Return [X, Y] of the center of cell containing provided text 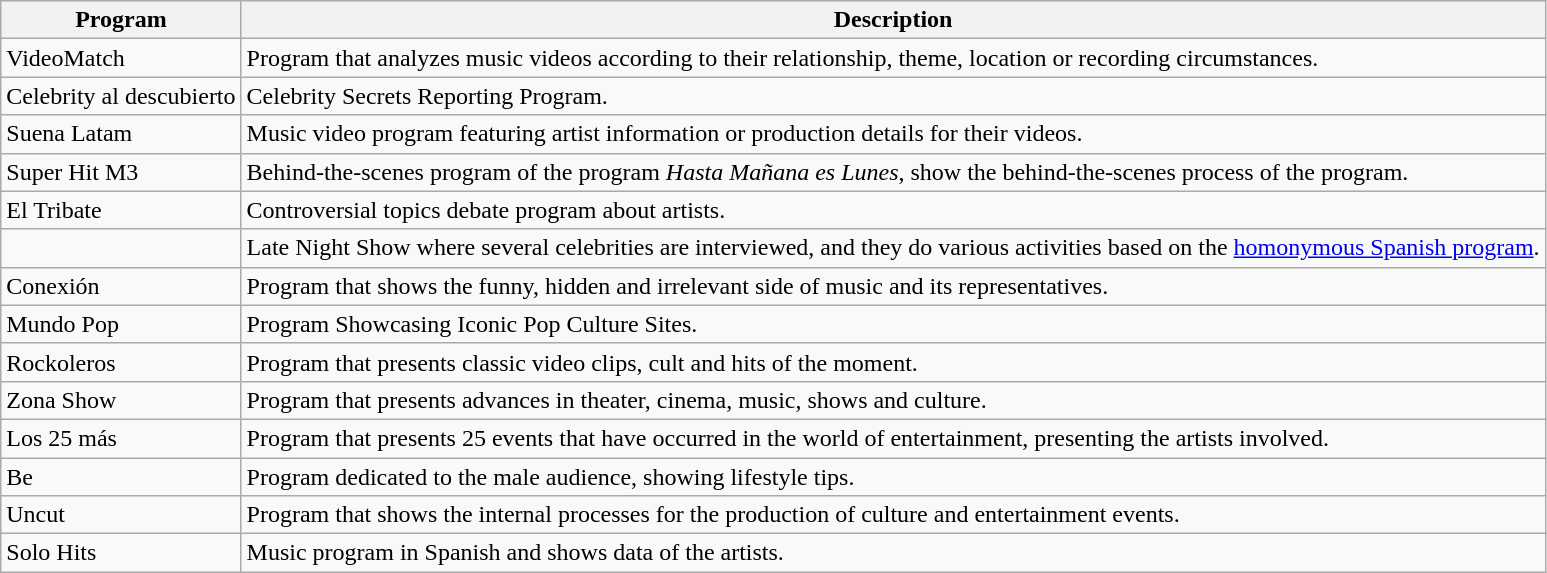
Description [893, 20]
El Tribate [121, 210]
Music program in Spanish and shows data of the artists. [893, 553]
Program that analyzes music videos according to their relationship, theme, location or recording circumstances. [893, 58]
Super Hit M3 [121, 172]
Program that shows the funny, hidden and irrelevant side of music and its representatives. [893, 286]
Conexión [121, 286]
Uncut [121, 515]
Los 25 más [121, 438]
Program dedicated to the male audience, showing lifestyle tips. [893, 477]
Zona Show [121, 400]
Solo Hits [121, 553]
Program [121, 20]
Celebrity Secrets Reporting Program. [893, 96]
Late Night Show where several celebrities are interviewed, and they do various activities based on the homonymous Spanish program. [893, 248]
Program that presents advances in theater, cinema, music, shows and culture. [893, 400]
Program that shows the internal processes for the production of culture and entertainment events. [893, 515]
VideoMatch [121, 58]
Be [121, 477]
Behind-the-scenes program of the program Hasta Mañana es Lunes, show the behind-the-scenes process of the program. [893, 172]
Rockoleros [121, 362]
Program that presents 25 events that have occurred in the world of entertainment, presenting the artists involved. [893, 438]
Mundo Pop [121, 324]
Program that presents classic video clips, cult and hits of the moment. [893, 362]
Suena Latam [121, 134]
Music video program featuring artist information or production details for their videos. [893, 134]
Program Showcasing Iconic Pop Culture Sites. [893, 324]
Celebrity al descubierto [121, 96]
Controversial topics debate program about artists. [893, 210]
